Determine the (x, y) coordinate at the center of the cell enclosing the given text.  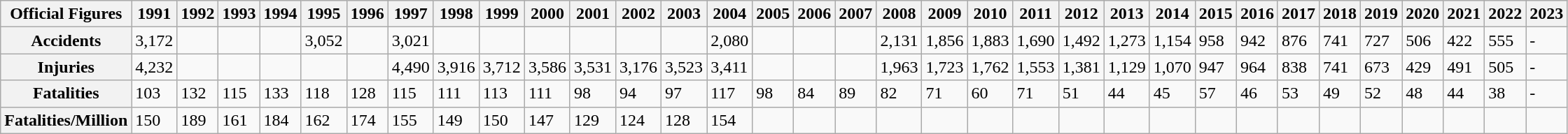
52 (1382, 94)
1991 (154, 14)
2004 (729, 14)
Official Figures (66, 14)
964 (1257, 67)
1,070 (1172, 67)
2,131 (899, 40)
3,586 (547, 67)
2005 (773, 14)
189 (197, 120)
1,492 (1081, 40)
958 (1215, 40)
947 (1215, 67)
Fatalities/Million (66, 120)
2017 (1298, 14)
149 (456, 120)
876 (1298, 40)
429 (1422, 67)
3,411 (729, 67)
1997 (410, 14)
3,531 (592, 67)
1998 (456, 14)
2,080 (729, 40)
45 (1172, 94)
838 (1298, 67)
3,176 (638, 67)
155 (410, 120)
4,490 (410, 67)
2006 (815, 14)
57 (1215, 94)
1,381 (1081, 67)
4,232 (154, 67)
942 (1257, 40)
2014 (1172, 14)
1994 (280, 14)
84 (815, 94)
48 (1422, 94)
727 (1382, 40)
2019 (1382, 14)
49 (1340, 94)
1999 (501, 14)
1995 (323, 14)
555 (1505, 40)
94 (638, 94)
2000 (547, 14)
Accidents (66, 40)
Injuries (66, 67)
491 (1464, 67)
161 (239, 120)
133 (280, 94)
1,856 (945, 40)
53 (1298, 94)
1,963 (899, 67)
1,553 (1036, 67)
1992 (197, 14)
422 (1464, 40)
3,916 (456, 67)
154 (729, 120)
118 (323, 94)
2001 (592, 14)
117 (729, 94)
2016 (1257, 14)
2013 (1127, 14)
2020 (1422, 14)
1,273 (1127, 40)
46 (1257, 94)
147 (547, 120)
2002 (638, 14)
2022 (1505, 14)
129 (592, 120)
103 (154, 94)
113 (501, 94)
3,021 (410, 40)
2008 (899, 14)
673 (1382, 67)
97 (685, 94)
506 (1422, 40)
1996 (367, 14)
38 (1505, 94)
Fatalities (66, 94)
2003 (685, 14)
1,723 (945, 67)
174 (367, 120)
124 (638, 120)
1,762 (990, 67)
2007 (855, 14)
132 (197, 94)
51 (1081, 94)
505 (1505, 67)
3,052 (323, 40)
162 (323, 120)
2010 (990, 14)
82 (899, 94)
184 (280, 120)
89 (855, 94)
2023 (1547, 14)
1,883 (990, 40)
2015 (1215, 14)
2011 (1036, 14)
1,154 (1172, 40)
2021 (1464, 14)
3,523 (685, 67)
60 (990, 94)
3,172 (154, 40)
1,690 (1036, 40)
2018 (1340, 14)
3,712 (501, 67)
1993 (239, 14)
2012 (1081, 14)
2009 (945, 14)
1,129 (1127, 67)
